Return the [x, y] coordinate for the center point of the cell that contains the specified text.  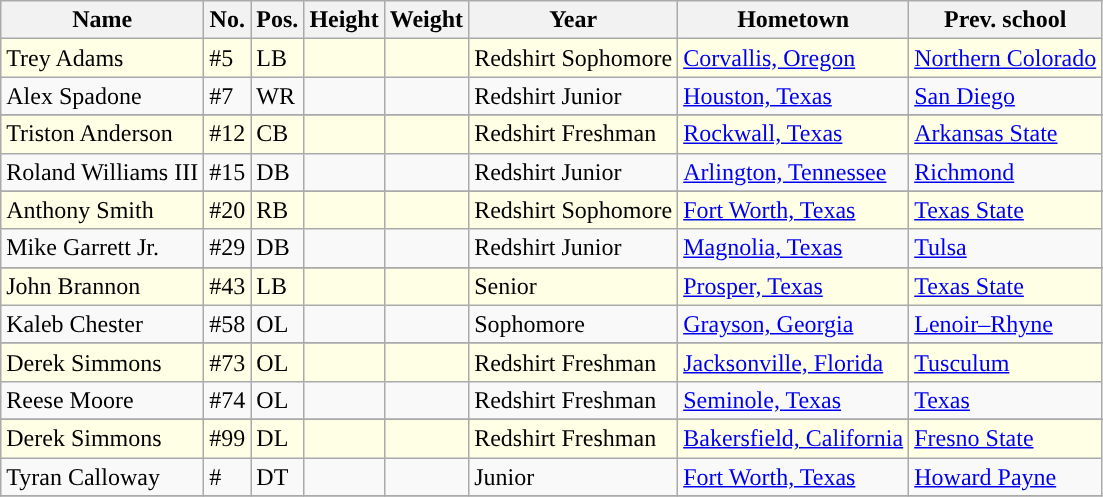
#74 [228, 400]
#43 [228, 286]
Prev. school [1006, 20]
Texas [1006, 400]
Seminole, Texas [794, 400]
San Diego [1006, 96]
#5 [228, 58]
DL [278, 438]
Bakersfield, California [794, 438]
Lenoir–Rhyne [1006, 324]
Fresno State [1006, 438]
Name [102, 20]
Hometown [794, 20]
Tyran Calloway [102, 477]
Richmond [1006, 172]
Arkansas State [1006, 134]
Year [574, 20]
Triston Anderson [102, 134]
#73 [228, 362]
Grayson, Georgia [794, 324]
#7 [228, 96]
Tulsa [1006, 248]
#12 [228, 134]
Weight [426, 20]
WR [278, 96]
Height [344, 20]
Jacksonville, Florida [794, 362]
Senior [574, 286]
Junior [574, 477]
Tusculum [1006, 362]
Corvallis, Oregon [794, 58]
Arlington, Tennessee [794, 172]
Rockwall, Texas [794, 134]
Howard Payne [1006, 477]
#58 [228, 324]
Reese Moore [102, 400]
Alex Spadone [102, 96]
Pos. [278, 20]
RB [278, 210]
Kaleb Chester [102, 324]
#15 [228, 172]
Trey Adams [102, 58]
#20 [228, 210]
#99 [228, 438]
Houston, Texas [794, 96]
No. [228, 20]
Magnolia, Texas [794, 248]
Roland Williams III [102, 172]
Northern Colorado [1006, 58]
Anthony Smith [102, 210]
John Brannon [102, 286]
Sophomore [574, 324]
#29 [228, 248]
DT [278, 477]
CB [278, 134]
Prosper, Texas [794, 286]
# [228, 477]
Mike Garrett Jr. [102, 248]
